From the cell containing the given text, extract its center point as [X, Y] coordinate. 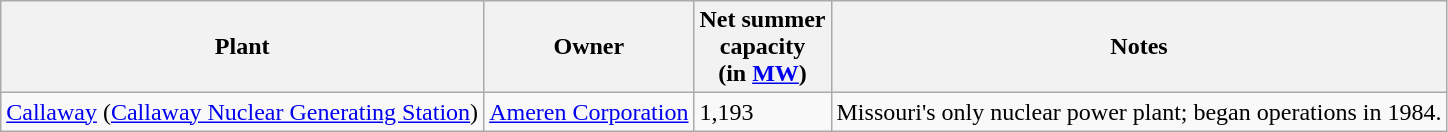
Ameren Corporation [589, 112]
1,193 [762, 112]
Callaway (Callaway Nuclear Generating Station) [242, 112]
Notes [1139, 47]
Owner [589, 47]
Plant [242, 47]
Missouri's only nuclear power plant; began operations in 1984. [1139, 112]
Net summercapacity(in MW) [762, 47]
